Extract the [X, Y] coordinate from the center of the cell holding the provided text.  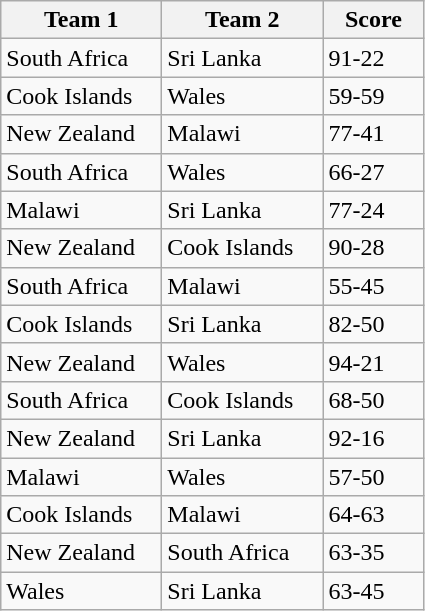
63-35 [374, 553]
77-24 [374, 210]
Team 1 [82, 20]
91-22 [374, 58]
55-45 [374, 286]
82-50 [374, 324]
94-21 [374, 362]
64-63 [374, 515]
68-50 [374, 400]
92-16 [374, 438]
90-28 [374, 248]
77-41 [374, 134]
59-59 [374, 96]
66-27 [374, 172]
Team 2 [242, 20]
57-50 [374, 477]
Score [374, 20]
63-45 [374, 591]
